Identify which cell holds the provided text, then report its [x, y] central coordinate. 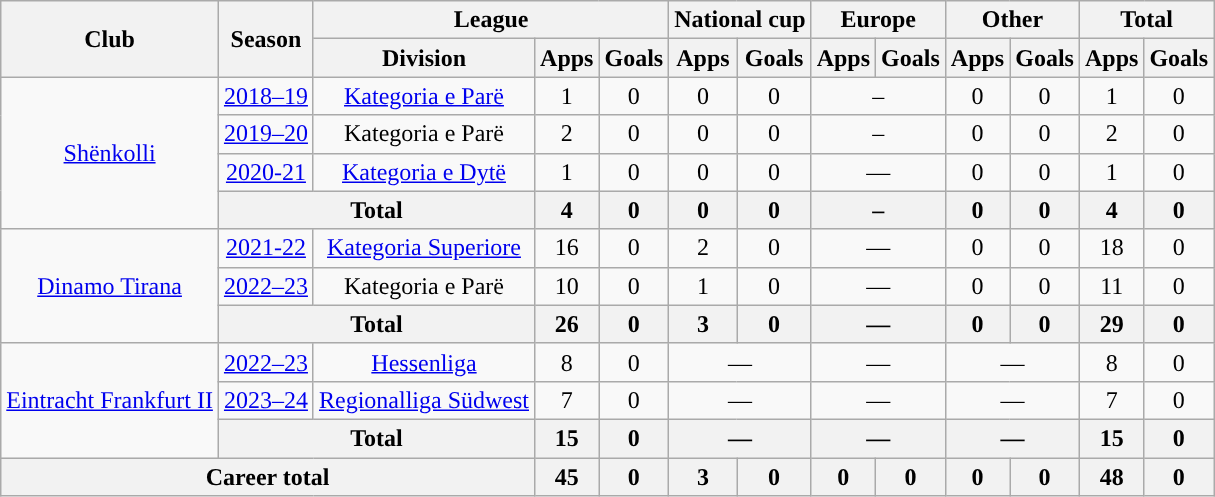
16 [567, 248]
Shënkolli [110, 153]
26 [567, 324]
2018–19 [266, 96]
11 [1111, 286]
Club [110, 39]
2019–20 [266, 134]
45 [567, 477]
2023–24 [266, 400]
10 [567, 286]
Other [1012, 20]
Regionalliga Südwest [424, 400]
Europe [878, 20]
29 [1111, 324]
2021-22 [266, 248]
National cup [740, 20]
Career total [268, 477]
18 [1111, 248]
Hessenliga [424, 362]
Season [266, 39]
League [490, 20]
48 [1111, 477]
Dinamo Tirana [110, 286]
Eintracht Frankfurt II [110, 400]
Kategoria Superiore [424, 248]
Division [424, 58]
Kategoria e Dytë [424, 172]
2020-21 [266, 172]
